From the cell containing the given text, extract its center point as [x, y] coordinate. 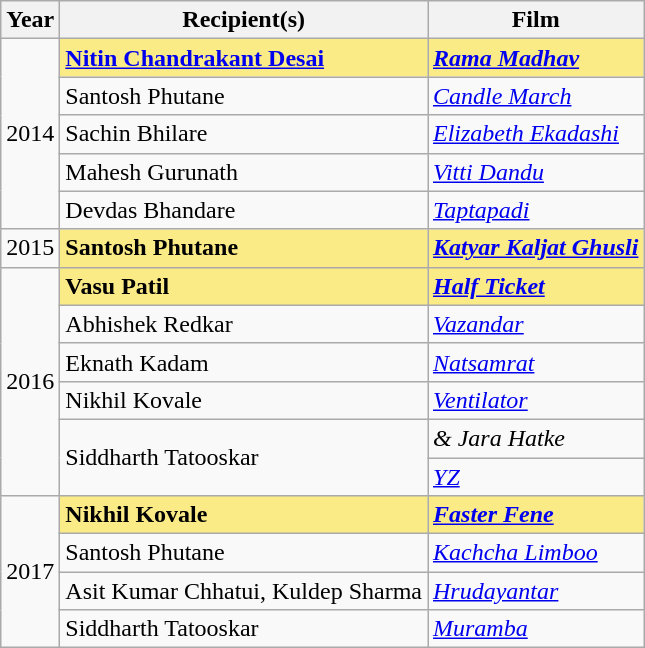
Candle March [536, 96]
Vitti Dandu [536, 172]
2017 [30, 572]
2014 [30, 134]
Asit Kumar Chhatui, Kuldep Sharma [244, 591]
Ventilator [536, 400]
Eknath Kadam [244, 362]
Katyar Kaljat Ghusli [536, 248]
Faster Fene [536, 515]
Hrudayantar [536, 591]
Sachin Bhilare [244, 134]
Half Ticket [536, 286]
Mahesh Gurunath [244, 172]
Abhishek Redkar [244, 324]
Year [30, 20]
Film [536, 20]
Natsamrat [536, 362]
Rama Madhav [536, 58]
Elizabeth Ekadashi [536, 134]
Recipient(s) [244, 20]
Taptapadi [536, 210]
Vazandar [536, 324]
& Jara Hatke [536, 438]
Nitin Chandrakant Desai [244, 58]
2015 [30, 248]
Kachcha Limboo [536, 553]
2016 [30, 381]
Muramba [536, 629]
YZ [536, 477]
Devdas Bhandare [244, 210]
Vasu Patil [244, 286]
